Locate the cell with the specified text and output its [X, Y] center coordinate. 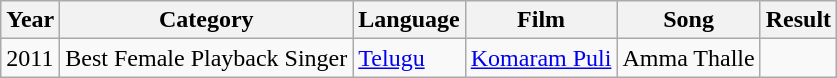
Komaram Puli [541, 58]
Best Female Playback Singer [206, 58]
2011 [30, 58]
Result [798, 20]
Telugu [409, 58]
Year [30, 20]
Language [409, 20]
Category [206, 20]
Amma Thalle [688, 58]
Song [688, 20]
Film [541, 20]
